Search for the cell housing the specified text and yield its (x, y) center coordinate. 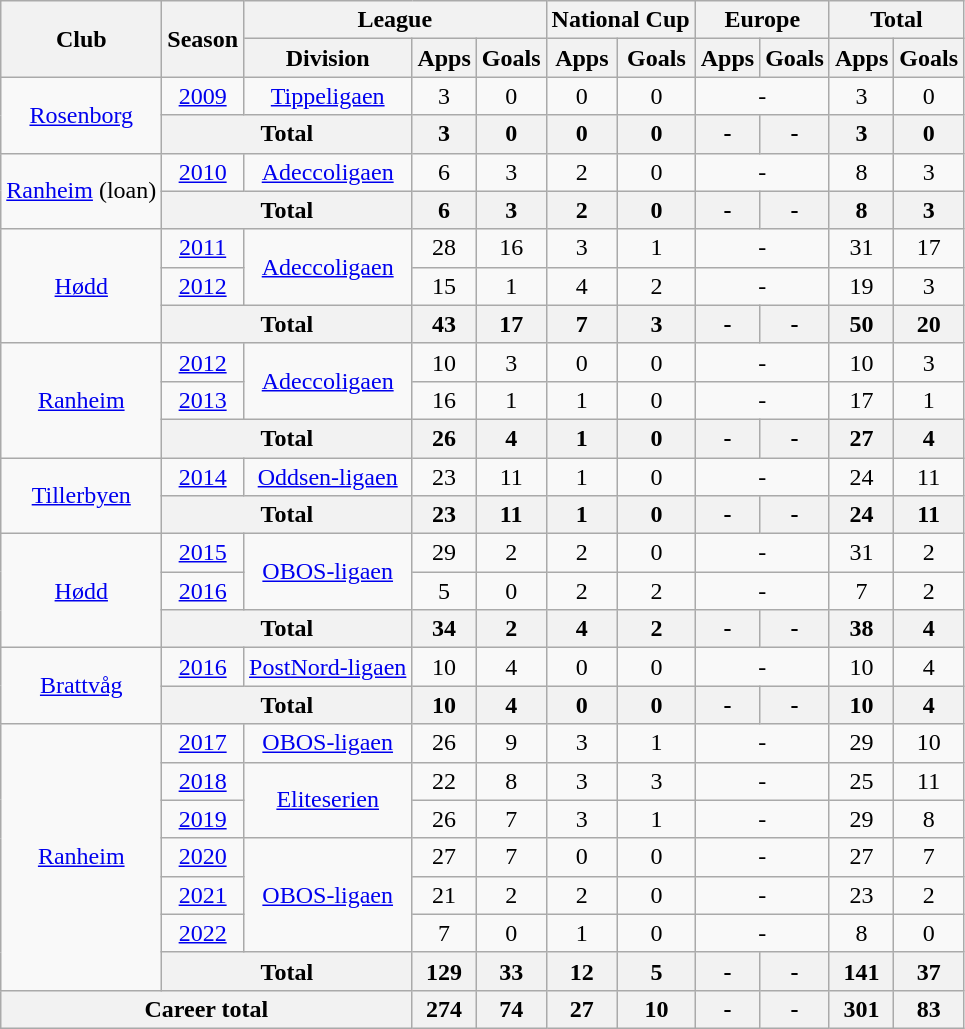
129 (444, 971)
12 (582, 971)
Tippeligaen (328, 96)
15 (444, 286)
Tillerbyen (82, 496)
50 (861, 324)
20 (929, 324)
PostNord-ligaen (328, 667)
141 (861, 971)
Division (328, 58)
Oddsen-ligaen (328, 477)
2009 (203, 96)
2010 (203, 172)
Rosenborg (82, 115)
2017 (203, 743)
Eliteserien (328, 800)
2013 (203, 400)
League (396, 20)
21 (444, 895)
2018 (203, 781)
74 (511, 1009)
2014 (203, 477)
301 (861, 1009)
2019 (203, 819)
National Cup (620, 20)
Brattvåg (82, 686)
2011 (203, 248)
Europe (762, 20)
2015 (203, 553)
28 (444, 248)
22 (444, 781)
34 (444, 629)
Club (82, 39)
2022 (203, 933)
2021 (203, 895)
Ranheim (loan) (82, 191)
Season (203, 39)
33 (511, 971)
Career total (206, 1009)
2020 (203, 857)
43 (444, 324)
274 (444, 1009)
83 (929, 1009)
9 (511, 743)
19 (861, 286)
37 (929, 971)
25 (861, 781)
38 (861, 629)
